From the cell containing the given text, extract its center point as [X, Y] coordinate. 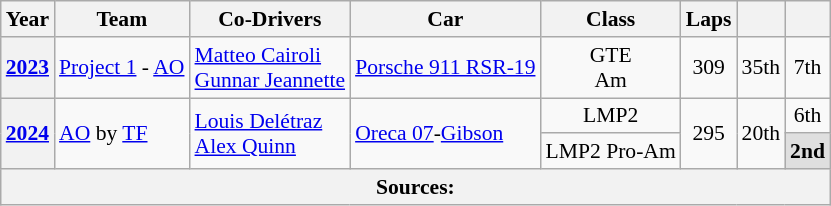
AO by TF [122, 134]
2023 [28, 68]
LMP2 [611, 116]
Project 1 - AO [122, 68]
7th [808, 68]
GTEAm [611, 68]
295 [709, 134]
Oreca 07-Gibson [445, 134]
20th [762, 134]
309 [709, 68]
Year [28, 19]
6th [808, 116]
Co-Drivers [270, 19]
35th [762, 68]
Louis Delétraz Alex Quinn [270, 134]
Team [122, 19]
Matteo Cairoli Gunnar Jeannette [270, 68]
LMP2 Pro-Am [611, 152]
Class [611, 19]
Car [445, 19]
Sources: [416, 187]
Porsche 911 RSR-19 [445, 68]
2nd [808, 152]
Laps [709, 19]
2024 [28, 134]
